From the cell containing the given text, extract its center point as [X, Y] coordinate. 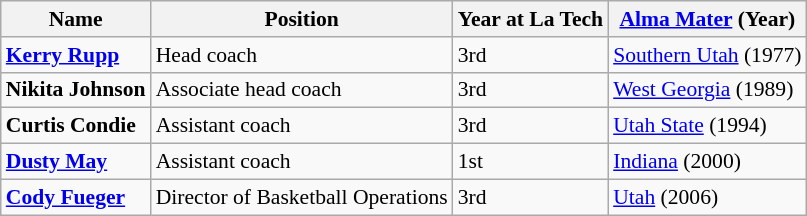
Director of Basketball Operations [302, 197]
Nikita Johnson [76, 90]
Kerry Rupp [76, 55]
Name [76, 19]
Indiana (2000) [707, 162]
Position [302, 19]
Head coach [302, 55]
1st [530, 162]
Utah (2006) [707, 197]
Associate head coach [302, 90]
West Georgia (1989) [707, 90]
Cody Fueger [76, 197]
Alma Mater (Year) [707, 19]
Year at La Tech [530, 19]
Dusty May [76, 162]
Utah State (1994) [707, 126]
Southern Utah (1977) [707, 55]
Curtis Condie [76, 126]
